Locate the cell with the specified text and output its [x, y] center coordinate. 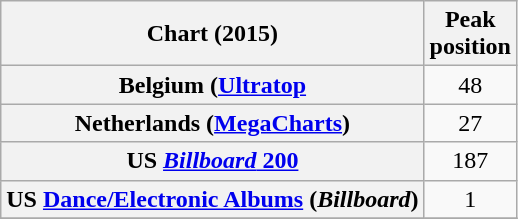
Peak position [470, 34]
Netherlands (MegaCharts) [212, 123]
48 [470, 85]
1 [470, 199]
US Dance/Electronic Albums (Billboard) [212, 199]
187 [470, 161]
27 [470, 123]
US Billboard 200 [212, 161]
Chart (2015) [212, 34]
Belgium (Ultratop [212, 85]
